Scan for the cell matching the given text and deliver its (X, Y) coordinate at center. 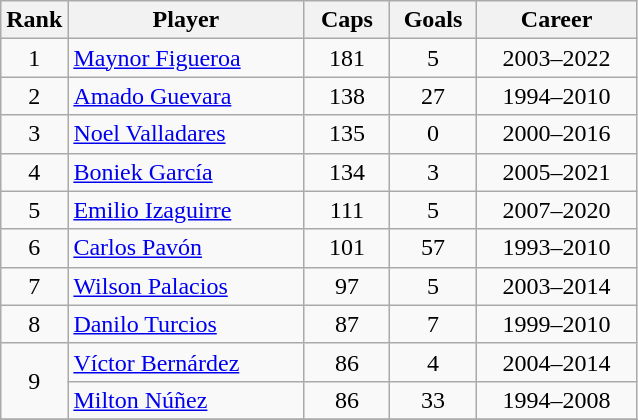
1994–2010 (556, 96)
Player (186, 20)
2005–2021 (556, 172)
2003–2022 (556, 58)
27 (433, 96)
2007–2020 (556, 210)
Noel Valladares (186, 134)
101 (347, 248)
1 (34, 58)
111 (347, 210)
Wilson Palacios (186, 286)
1994–2008 (556, 400)
2004–2014 (556, 362)
Career (556, 20)
97 (347, 286)
Emilio Izaguirre (186, 210)
9 (34, 381)
8 (34, 324)
Goals (433, 20)
Amado Guevara (186, 96)
Víctor Bernárdez (186, 362)
0 (433, 134)
Carlos Pavón (186, 248)
2000–2016 (556, 134)
87 (347, 324)
1993–2010 (556, 248)
Boniek García (186, 172)
2 (34, 96)
134 (347, 172)
1999–2010 (556, 324)
Danilo Turcios (186, 324)
Milton Núñez (186, 400)
181 (347, 58)
57 (433, 248)
2003–2014 (556, 286)
Maynor Figueroa (186, 58)
138 (347, 96)
33 (433, 400)
6 (34, 248)
Caps (347, 20)
Rank (34, 20)
135 (347, 134)
